From the cell containing the given text, extract its center point as [x, y] coordinate. 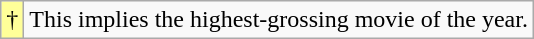
This implies the highest-grossing movie of the year. [279, 20]
† [12, 20]
